Return the [x, y] coordinate for the center point of the cell that contains the specified text.  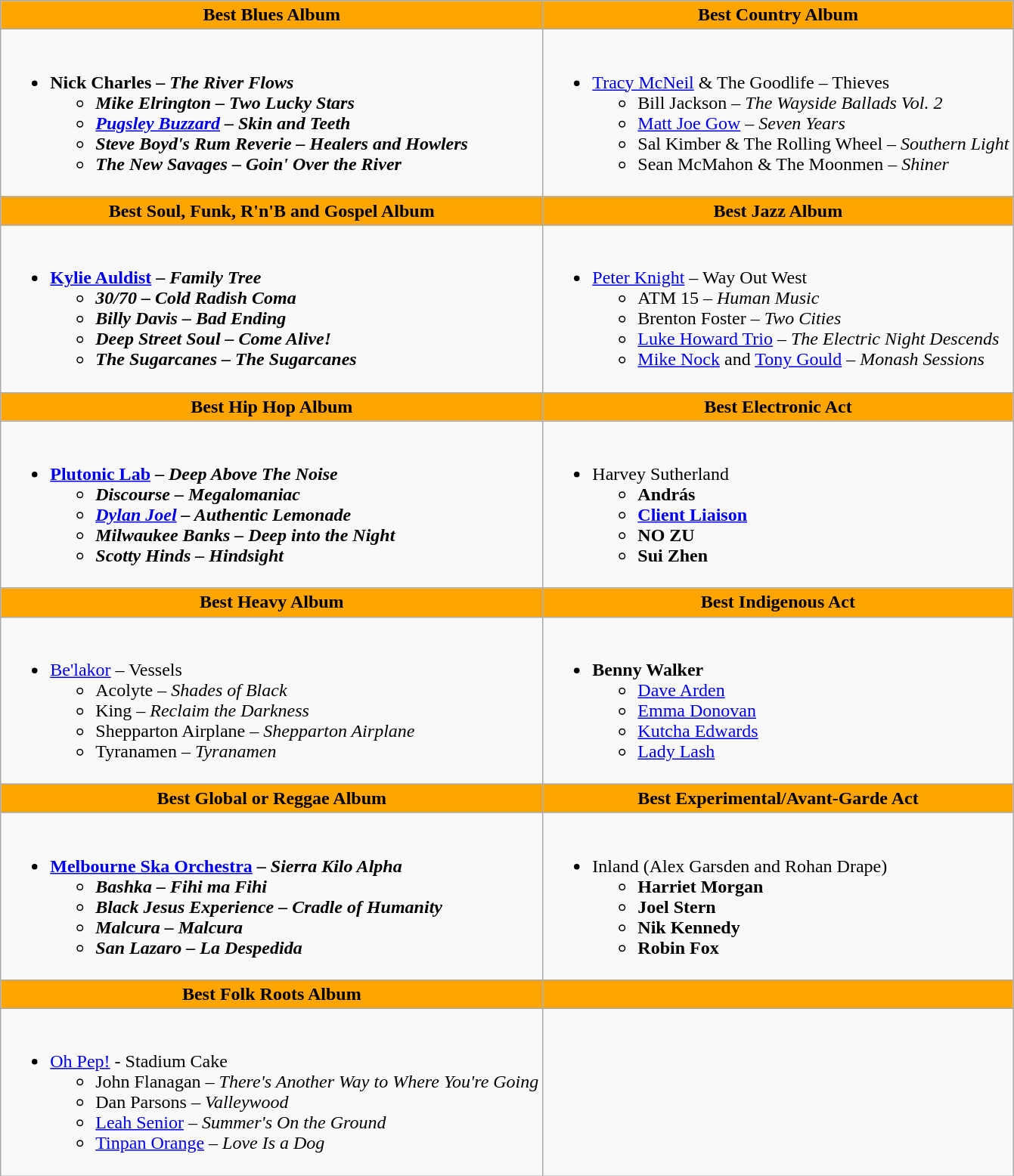
Best Hip Hop Album [272, 407]
Best Folk Roots Album [272, 994]
Best Global or Reggae Album [272, 798]
Melbourne Ska Orchestra – Sierra Kilo AlphaBashka – Fihi ma FihiBlack Jesus Experience – Cradle of HumanityMalcura – MalcuraSan Lazaro – La Despedida [272, 896]
Best Indigenous Act [778, 602]
Best Soul, Funk, R'n'B and Gospel Album [272, 211]
Best Jazz Album [778, 211]
Inland (Alex Garsden and Rohan Drape)Harriet MorganJoel SternNik KennedyRobin Fox [778, 896]
Best Electronic Act [778, 407]
Best Blues Album [272, 15]
Be'lakor – VesselsAcolyte – Shades of BlackKing – Reclaim the DarknessShepparton Airplane – Shepparton AirplaneTyranamen – Tyranamen [272, 700]
Benny WalkerDave ArdenEmma DonovanKutcha EdwardsLady Lash [778, 700]
Kylie Auldist – Family Tree30/70 – Cold Radish ComaBilly Davis – Bad EndingDeep Street Soul – Come Alive!The Sugarcanes – The Sugarcanes [272, 308]
Best Experimental/Avant-Garde Act [778, 798]
Harvey SutherlandAndrásClient LiaisonNO ZUSui Zhen [778, 505]
Best Heavy Album [272, 602]
Best Country Album [778, 15]
